Search for the cell housing the specified text and yield its [X, Y] center coordinate. 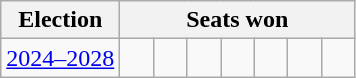
Seats won [238, 20]
2024–2028 [60, 58]
Election [60, 20]
